Output the (x, y) coordinate of the center of the cell containing the given text.  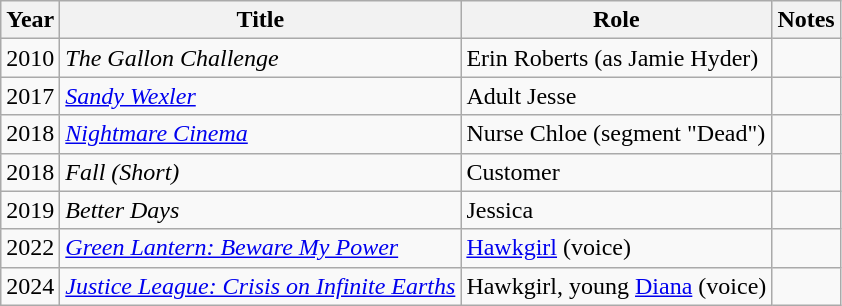
Notes (806, 20)
2019 (30, 210)
2022 (30, 248)
Hawkgirl, young Diana (voice) (616, 286)
The Gallon Challenge (260, 58)
Nightmare Cinema (260, 134)
2017 (30, 96)
Adult Jesse (616, 96)
Nurse Chloe (segment "Dead") (616, 134)
Erin Roberts (as Jamie Hyder) (616, 58)
Hawkgirl (voice) (616, 248)
Role (616, 20)
Better Days (260, 210)
Fall (Short) (260, 172)
Justice League: Crisis on Infinite Earths (260, 286)
Green Lantern: Beware My Power (260, 248)
Year (30, 20)
Sandy Wexler (260, 96)
Customer (616, 172)
Jessica (616, 210)
Title (260, 20)
2010 (30, 58)
2024 (30, 286)
